Output the [X, Y] coordinate of the center of the cell containing the given text.  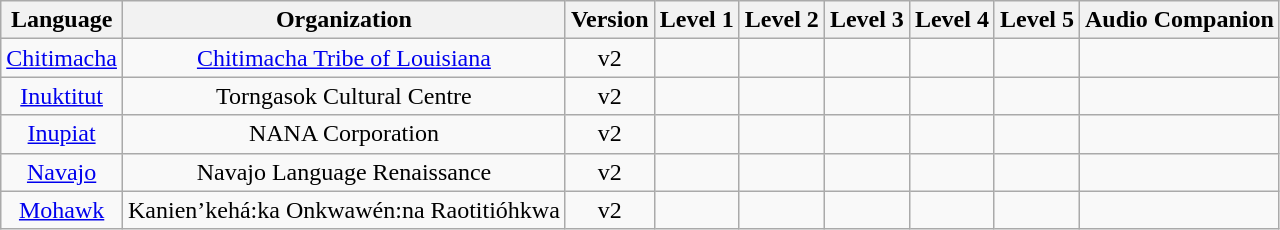
Level 3 [866, 20]
Audio Companion [1180, 20]
Mohawk [62, 210]
Kanien’kehá:ka Onkwawén:na Raotitióhkwa [344, 210]
Inupiat [62, 134]
Language [62, 20]
Level 1 [696, 20]
Inuktitut [62, 96]
Level 4 [952, 20]
Chitimacha [62, 58]
Version [610, 20]
Navajo [62, 172]
NANA Corporation [344, 134]
Torngasok Cultural Centre [344, 96]
Navajo Language Renaissance [344, 172]
Chitimacha Tribe of Louisiana [344, 58]
Level 5 [1036, 20]
Organization [344, 20]
Level 2 [782, 20]
